Search for the cell housing the specified text and yield its (X, Y) center coordinate. 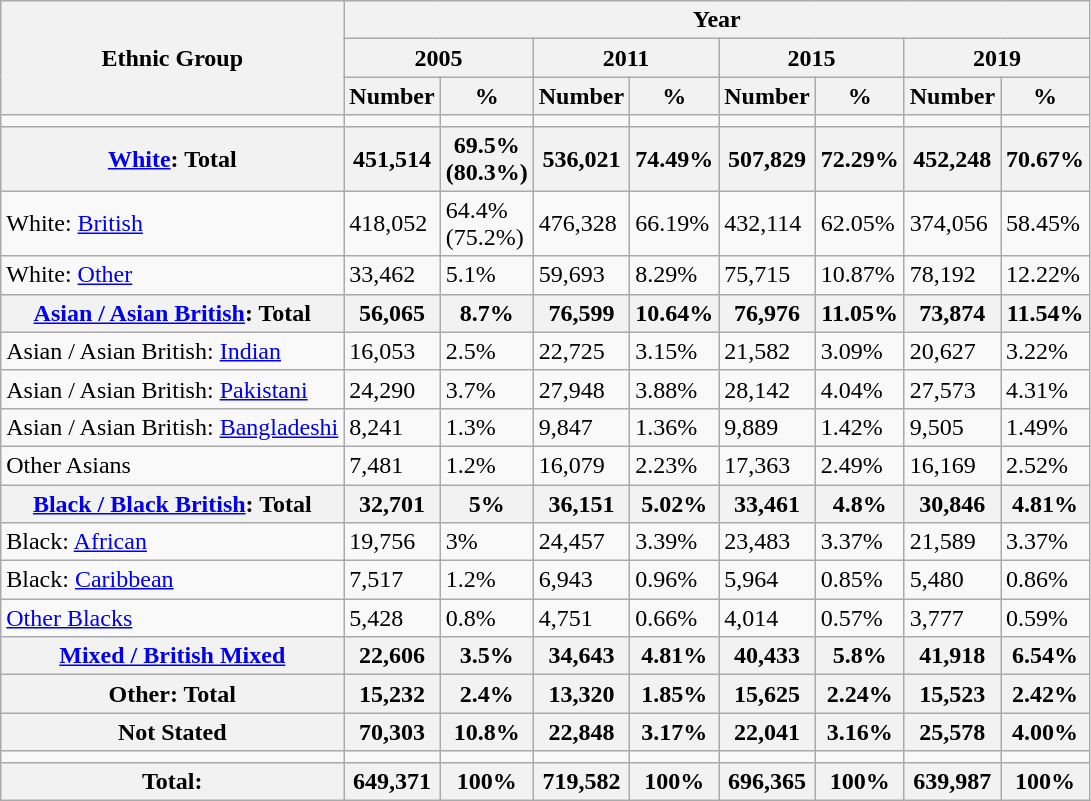
5.8% (860, 656)
21,582 (767, 351)
22,606 (392, 656)
0.85% (860, 580)
15,232 (392, 694)
4.04% (860, 389)
1.36% (674, 427)
76,976 (767, 313)
Ethnic Group (172, 58)
27,948 (581, 389)
24,457 (581, 542)
Asian / Asian British: Pakistani (172, 389)
76,599 (581, 313)
3.39% (674, 542)
41,918 (952, 656)
3.22% (1046, 351)
9,505 (952, 427)
8,241 (392, 427)
20,627 (952, 351)
15,523 (952, 694)
5.02% (674, 503)
7,517 (392, 580)
69.5%(80.3%) (486, 158)
58.45% (1046, 224)
0.86% (1046, 580)
451,514 (392, 158)
16,169 (952, 465)
432,114 (767, 224)
1.42% (860, 427)
5,480 (952, 580)
40,433 (767, 656)
6,943 (581, 580)
Mixed / British Mixed (172, 656)
9,847 (581, 427)
70,303 (392, 732)
4,014 (767, 618)
Asian / Asian British: Bangladeshi (172, 427)
16,079 (581, 465)
5,964 (767, 580)
9,889 (767, 427)
2.49% (860, 465)
0.8% (486, 618)
Other: Total (172, 694)
10.64% (674, 313)
3.15% (674, 351)
22,848 (581, 732)
3% (486, 542)
3.7% (486, 389)
Other Blacks (172, 618)
70.67% (1046, 158)
12.22% (1046, 275)
5% (486, 503)
649,371 (392, 781)
23,483 (767, 542)
5.1% (486, 275)
7,481 (392, 465)
White: British (172, 224)
Black / Black British: Total (172, 503)
30,846 (952, 503)
3.16% (860, 732)
66.19% (674, 224)
1.49% (1046, 427)
2005 (438, 58)
8.7% (486, 313)
78,192 (952, 275)
0.59% (1046, 618)
74.49% (674, 158)
64.4%(75.2%) (486, 224)
2.5% (486, 351)
Asian / Asian British: Indian (172, 351)
3.5% (486, 656)
1.3% (486, 427)
34,643 (581, 656)
72.29% (860, 158)
11.54% (1046, 313)
0.66% (674, 618)
22,041 (767, 732)
6.54% (1046, 656)
32,701 (392, 503)
2.42% (1046, 694)
639,987 (952, 781)
22,725 (581, 351)
2015 (812, 58)
27,573 (952, 389)
10.87% (860, 275)
33,462 (392, 275)
2019 (996, 58)
11.05% (860, 313)
507,829 (767, 158)
15,625 (767, 694)
3.88% (674, 389)
374,056 (952, 224)
75,715 (767, 275)
5,428 (392, 618)
Total: (172, 781)
21,589 (952, 542)
3.09% (860, 351)
2.24% (860, 694)
White: Other (172, 275)
56,065 (392, 313)
8.29% (674, 275)
2011 (626, 58)
Black: Caribbean (172, 580)
Other Asians (172, 465)
452,248 (952, 158)
Asian / Asian British: Total (172, 313)
4.00% (1046, 732)
36,151 (581, 503)
19,756 (392, 542)
696,365 (767, 781)
17,363 (767, 465)
4.8% (860, 503)
4.31% (1046, 389)
24,290 (392, 389)
Black: African (172, 542)
Year (717, 20)
2.4% (486, 694)
2.23% (674, 465)
33,461 (767, 503)
4,751 (581, 618)
719,582 (581, 781)
25,578 (952, 732)
1.85% (674, 694)
3.17% (674, 732)
Not Stated (172, 732)
418,052 (392, 224)
62.05% (860, 224)
28,142 (767, 389)
73,874 (952, 313)
16,053 (392, 351)
13,320 (581, 694)
476,328 (581, 224)
536,021 (581, 158)
2.52% (1046, 465)
0.96% (674, 580)
White: Total (172, 158)
10.8% (486, 732)
0.57% (860, 618)
59,693 (581, 275)
3,777 (952, 618)
